Return (x, y) of the center of cell containing provided text 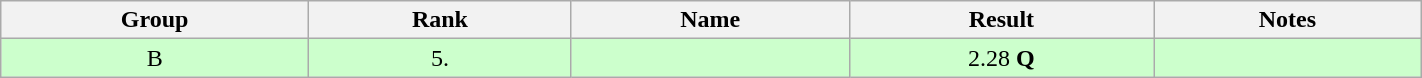
2.28 Q (1001, 58)
Result (1001, 20)
Rank (440, 20)
Group (155, 20)
5. (440, 58)
B (155, 58)
Name (710, 20)
Notes (1288, 20)
